Identify which cell holds the provided text, then report its (x, y) central coordinate. 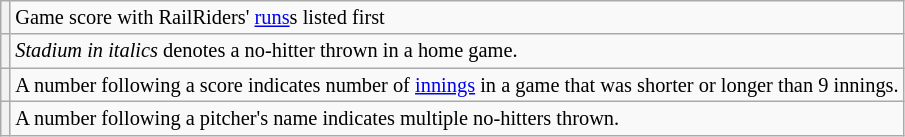
Game score with RailRiders' runss listed first (456, 17)
A number following a pitcher's name indicates multiple no-hitters thrown. (456, 118)
Stadium in italics denotes a no-hitter thrown in a home game. (456, 51)
A number following a score indicates number of innings in a game that was shorter or longer than 9 innings. (456, 85)
